Scan for the cell matching the given text and deliver its (X, Y) coordinate at center. 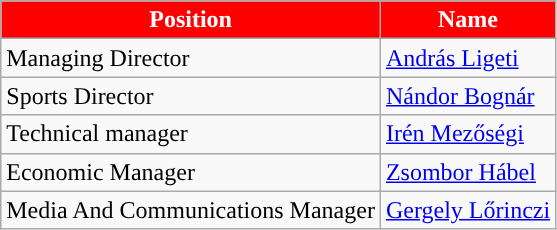
Zsombor Hábel (468, 172)
Gergely Lőrinczi (468, 210)
Economic Manager (191, 172)
Sports Director (191, 96)
Media And Communications Manager (191, 210)
Name (468, 20)
Technical manager (191, 134)
Managing Director (191, 58)
Position (191, 20)
Nándor Bognár (468, 96)
András Ligeti (468, 58)
Irén Mezőségi (468, 134)
